Return (X, Y) of the center of cell containing provided text 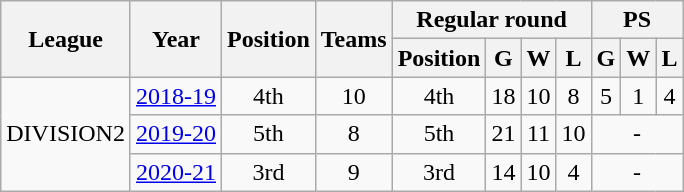
9 (354, 172)
2018-19 (176, 96)
5 (606, 96)
League (66, 39)
DIVISION2 (66, 134)
1 (638, 96)
Year (176, 39)
Teams (354, 39)
14 (504, 172)
18 (504, 96)
2020-21 (176, 172)
Regular round (492, 20)
21 (504, 134)
2019-20 (176, 134)
PS (637, 20)
11 (538, 134)
